Locate the cell with the specified text and output its [x, y] center coordinate. 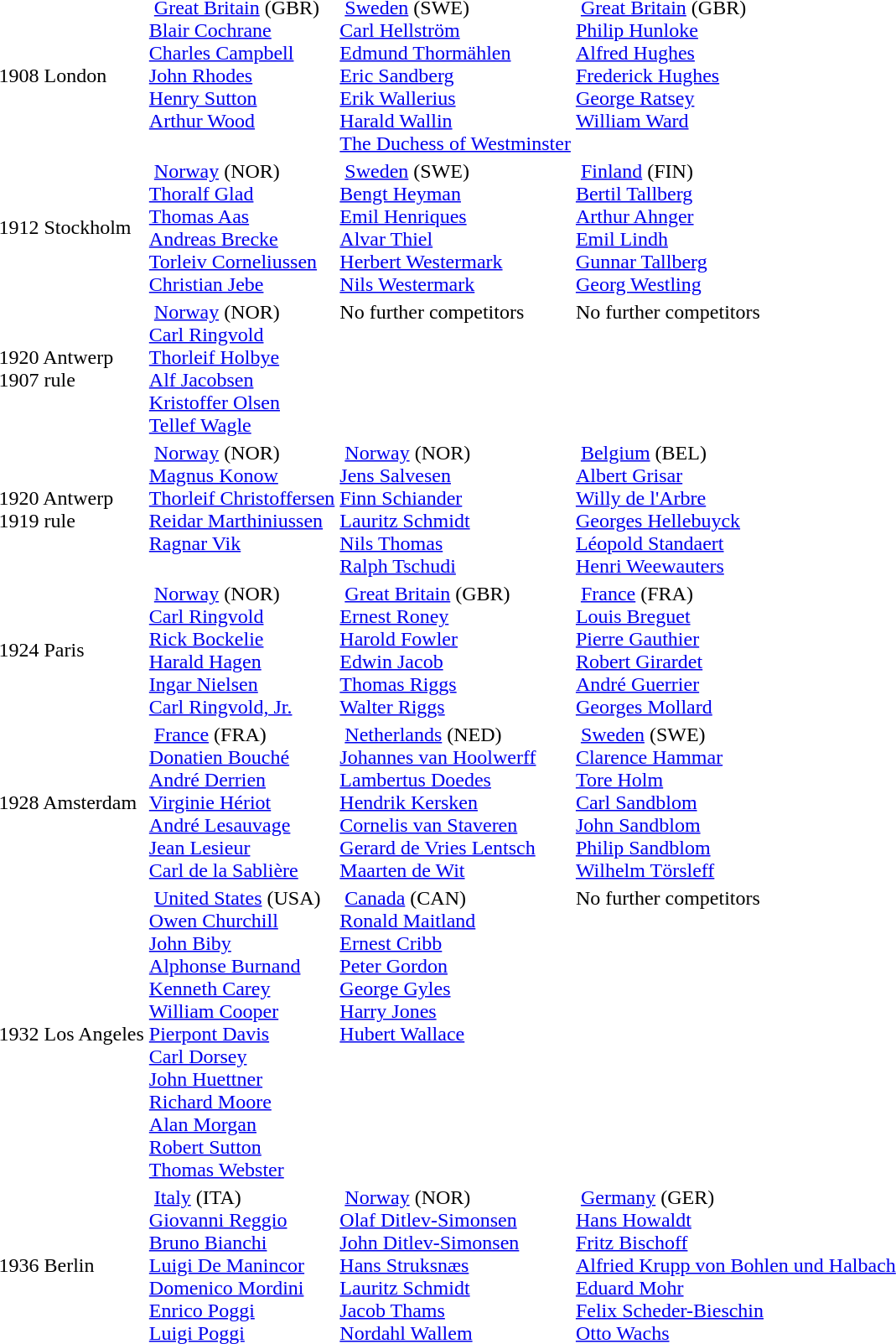
Norway (NOR)Jens SalvesenFinn SchianderLauritz SchmidtNils ThomasRalph Tschudi [456, 510]
Netherlands (NED)Johannes van HoolwerffLambertus DoedesHendrik KerskenCornelis van StaverenGerard de Vries LentschMaarten de Wit [456, 802]
Norway (NOR)Magnus KonowThorleif ChristoffersenReidar MarthiniussenRagnar Vik [241, 510]
No further competitors [456, 369]
Canada (CAN)Ronald MaitlandErnest CribbPeter GordonGeorge GylesHarry JonesHubert Wallace [456, 1034]
Great Britain (GBR)Ernest RoneyHarold FowlerEdwin JacobThomas RiggsWalter Riggs [456, 651]
Norway (NOR)Thoralf GladThomas AasAndreas BreckeTorleiv CorneliussenChristian Jebe [241, 228]
Norway (NOR)Carl RingvoldThorleif HolbyeAlf JacobsenKristoffer OlsenTellef Wagle [241, 369]
Norway (NOR)Carl RingvoldRick BockelieHarald HagenIngar NielsenCarl Ringvold, Jr. [241, 651]
France (FRA)Donatien BouchéAndré DerrienVirginie HériotAndré LesauvageJean LesieurCarl de la Sablière [241, 802]
Sweden (SWE)Bengt HeymanEmil HenriquesAlvar ThielHerbert WestermarkNils Westermark [456, 228]
